Provide the [X, Y] coordinate of the cell's center where the given text is located.  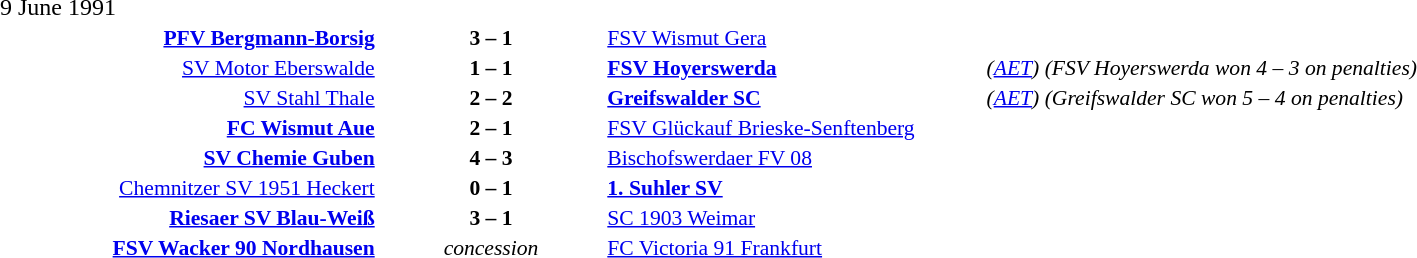
4 – 3 [492, 158]
Bischofswerdaer FV 08 [795, 158]
SC 1903 Weimar [795, 218]
FSV Hoyerswerda [795, 68]
1. Suhler SV [795, 188]
2 – 2 [492, 98]
FSV Wismut Gera [795, 38]
Greifswalder SC [795, 98]
2 – 1 [492, 128]
0 – 1 [492, 188]
1 – 1 [492, 68]
FSV Glückauf Brieske-Senftenberg [795, 128]
